Locate the cell with the specified text and output its [x, y] center coordinate. 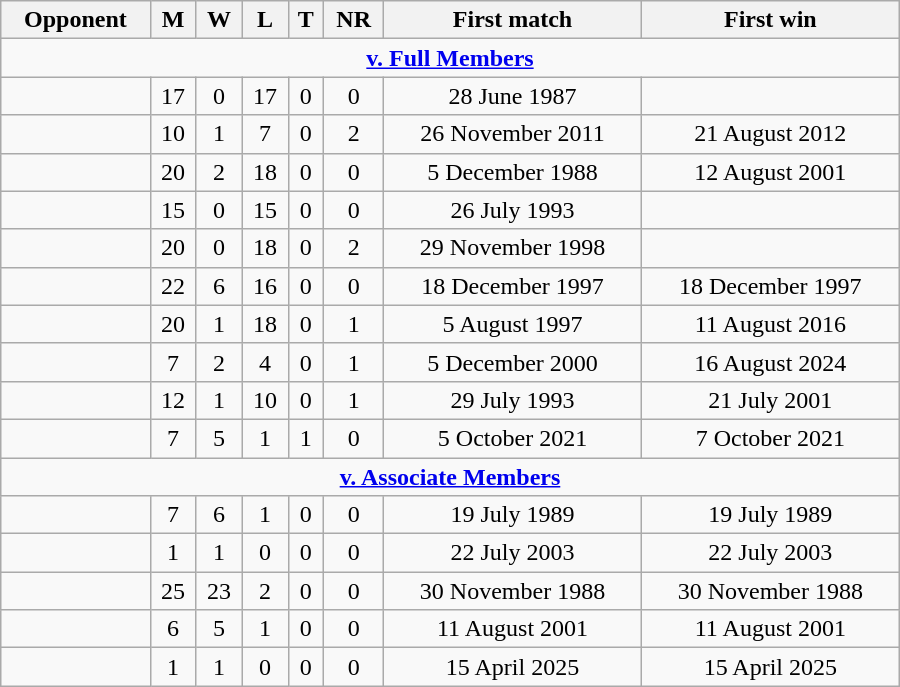
29 July 1993 [513, 400]
12 [173, 400]
First match [513, 20]
v. Full Members [450, 58]
25 [173, 591]
7 October 2021 [770, 438]
5 August 1997 [513, 324]
23 [219, 591]
5 December 2000 [513, 362]
11 August 2016 [770, 324]
5 December 1988 [513, 172]
26 November 2011 [513, 134]
NR [354, 20]
21 July 2001 [770, 400]
First win [770, 20]
T [306, 20]
16 [265, 286]
Opponent [76, 20]
28 June 1987 [513, 96]
v. Associate Members [450, 477]
16 August 2024 [770, 362]
21 August 2012 [770, 134]
29 November 1998 [513, 248]
26 July 1993 [513, 210]
12 August 2001 [770, 172]
22 [173, 286]
5 October 2021 [513, 438]
L [265, 20]
W [219, 20]
M [173, 20]
4 [265, 362]
